Determine the (x, y) coordinate at the center of the cell enclosing the given text.  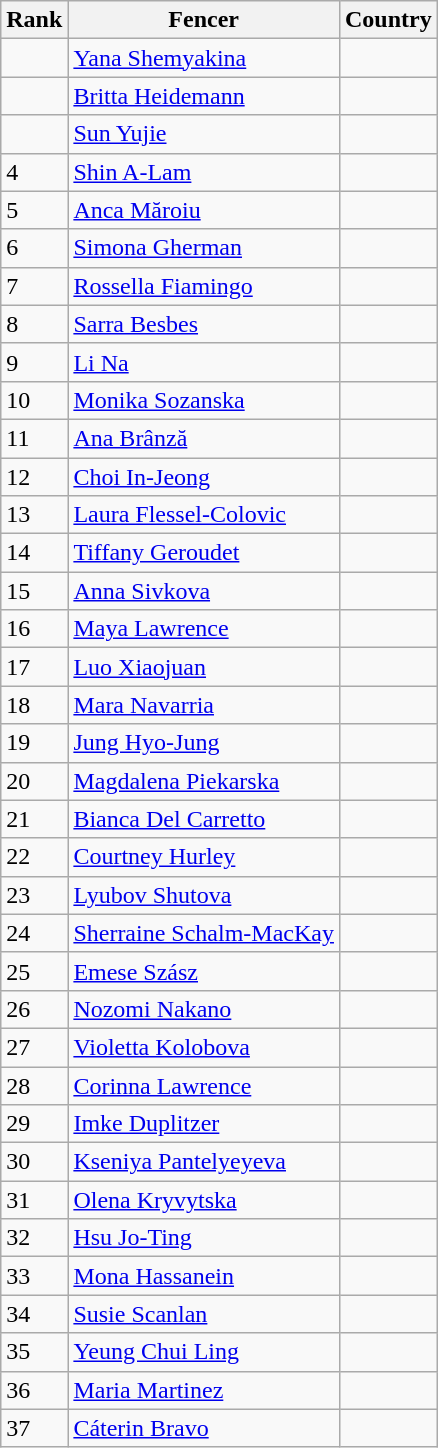
Magdalena Piekarska (204, 781)
28 (34, 1085)
35 (34, 1352)
33 (34, 1276)
Rossella Fiamingo (204, 286)
6 (34, 248)
34 (34, 1314)
Imke Duplitzer (204, 1124)
Cáterin Bravo (204, 1428)
8 (34, 324)
31 (34, 1200)
7 (34, 286)
24 (34, 933)
Corinna Lawrence (204, 1085)
Anna Sivkova (204, 591)
32 (34, 1238)
14 (34, 553)
16 (34, 629)
Olena Kryvytska (204, 1200)
25 (34, 971)
Susie Scanlan (204, 1314)
26 (34, 1009)
Jung Hyo-Jung (204, 743)
Country (388, 20)
Sarra Besbes (204, 324)
Simona Gherman (204, 248)
Anca Măroiu (204, 210)
Sherraine Schalm-MacKay (204, 933)
Fencer (204, 20)
Luo Xiaojuan (204, 667)
Emese Szász (204, 971)
29 (34, 1124)
36 (34, 1390)
12 (34, 477)
27 (34, 1047)
Li Na (204, 362)
Hsu Jo-Ting (204, 1238)
4 (34, 172)
Monika Sozanska (204, 400)
Maya Lawrence (204, 629)
Ana Brânză (204, 438)
Kseniya Pantelyeyeva (204, 1162)
Yeung Chui Ling (204, 1352)
Courtney Hurley (204, 857)
Mara Navarria (204, 705)
Bianca Del Carretto (204, 819)
18 (34, 705)
Sun Yujie (204, 134)
Yana Shemyakina (204, 58)
13 (34, 515)
17 (34, 667)
Violetta Kolobova (204, 1047)
30 (34, 1162)
37 (34, 1428)
10 (34, 400)
Maria Martinez (204, 1390)
11 (34, 438)
Choi In-Jeong (204, 477)
20 (34, 781)
15 (34, 591)
Mona Hassanein (204, 1276)
19 (34, 743)
Laura Flessel-Colovic (204, 515)
Britta Heidemann (204, 96)
9 (34, 362)
Tiffany Geroudet (204, 553)
Shin A-Lam (204, 172)
23 (34, 895)
Lyubov Shutova (204, 895)
5 (34, 210)
Nozomi Nakano (204, 1009)
Rank (34, 20)
21 (34, 819)
22 (34, 857)
